Extract the (x, y) coordinate from the center of the cell holding the provided text.  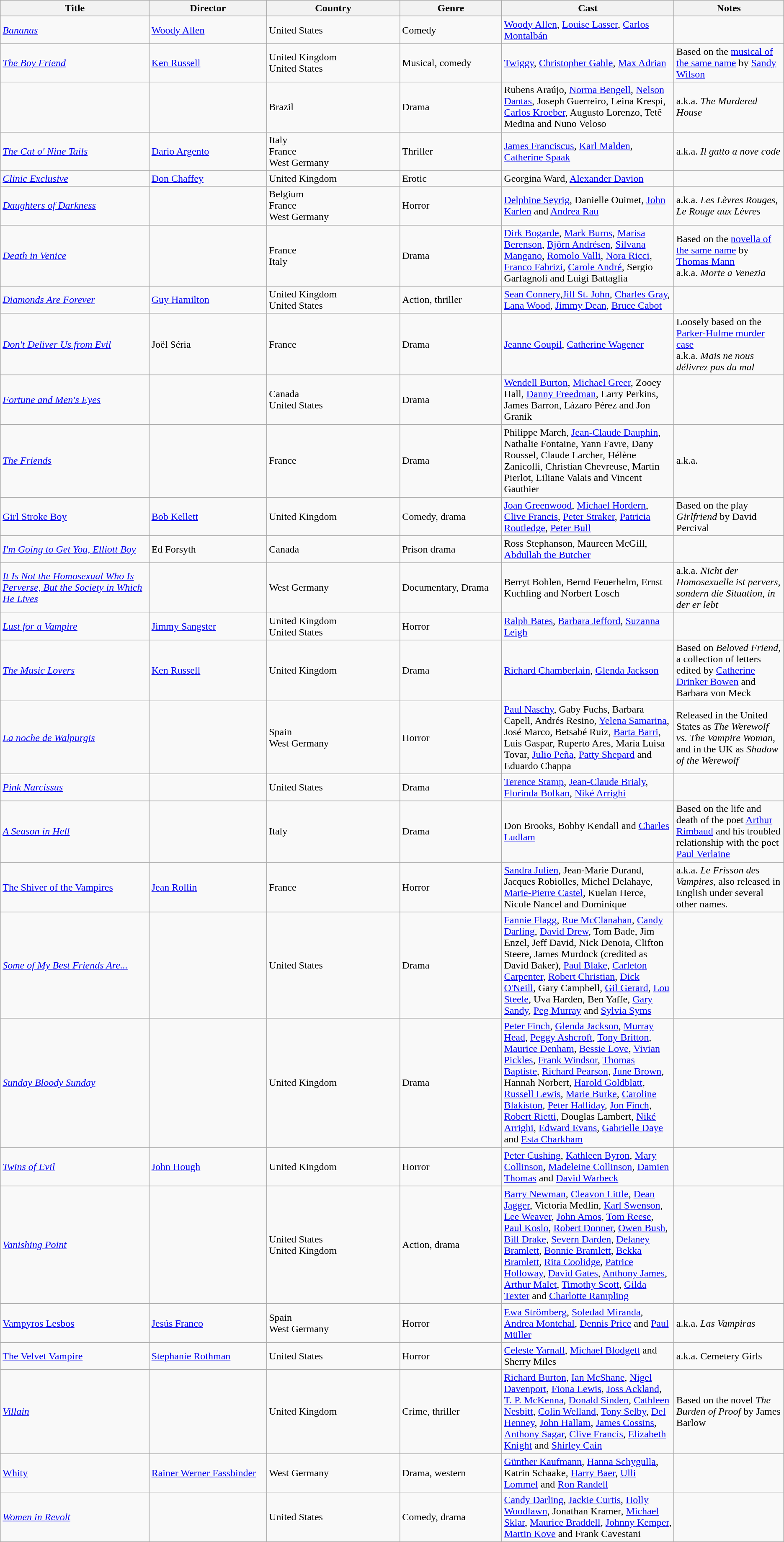
Terence Stamp, Jean-Claude Brialy, Florinda Bolkan, Niké Arrighi (588, 788)
Stephanie Rothman (208, 1356)
Canada (333, 550)
Twiggy, Christopher Gable, Max Adrian (588, 63)
Cast (588, 8)
Title (75, 8)
The Cat o' Nine Tails (75, 151)
Guy Hamilton (208, 300)
Vanishing Point (75, 1245)
Released in the United States as The Werewolf vs. The Vampire Woman, and in the UK as Shadow of the Werewolf (729, 737)
Drama, western (451, 1473)
Ed Forsyth (208, 550)
The Shiver of the Vampires (75, 887)
Candy Darling, Jackie Curtis, Holly Woodlawn, Jonathan Kramer, Michael Sklar, Maurice Braddell, Johnny Kemper, Martin Kove and Frank Cavestani (588, 1517)
Girl Stroke Boy (75, 516)
Whity (75, 1473)
a.k.a. Nicht der Homosexuelle ist pervers, sondern die Situation, in der er lebt (729, 588)
Bob Kellett (208, 516)
United StatesUnited Kingdom (333, 1245)
BelgiumFranceWest Germany (333, 206)
Pink Narcissus (75, 788)
The Velvet Vampire (75, 1356)
Jimmy Sangster (208, 627)
The Boy Friend (75, 63)
Joël Séria (208, 344)
It Is Not the Homosexual Who Is Perverse, But the Society in Which He Lives (75, 588)
Action, thriller (451, 300)
a.k.a. Il gatto a nove code (729, 151)
Berryt Bohlen, Bernd Feuerhelm, Ernst Kuchling and Norbert Losch (588, 588)
Brazil (333, 107)
Don't Deliver Us from Evil (75, 344)
Crime, thriller (451, 1411)
Twins of Evil (75, 1167)
The Friends (75, 461)
Based on the play Girlfriend by David Percival (729, 516)
Erotic (451, 178)
Georgina Ward, Alexander Davion (588, 178)
Loosely based on the Parker-Hulme murder casea.k.a. Mais ne nous délivrez pas du mal (729, 344)
La noche de Walpurgis (75, 737)
a.k.a. (729, 461)
James Franciscus, Karl Malden, Catherine Spaak (588, 151)
The Music Lovers (75, 671)
a.k.a. Les Lèvres Rouges, Le Rouge aux Lèvres (729, 206)
Jean Rollin (208, 887)
Based on Beloved Friend, a collection of letters edited by Catherine Drinker Bowen and Barbara von Meck (729, 671)
Documentary, Drama (451, 588)
FranceItaly (333, 256)
Fortune and Men's Eyes (75, 400)
CanadaUnited States (333, 400)
Jesús Franco (208, 1323)
Action, drama (451, 1245)
Wendell Burton, Michael Greer, Zooey Hall, Danny Freedman, Larry Perkins, James Barron, Lázaro Pérez and Jon Granik (588, 400)
Death in Venice (75, 256)
Clinic Exclusive (75, 178)
Sandra Julien, Jean-Marie Durand, Jacques Robiolles, Michel Delahaye, Marie-Pierre Castel, Kuelan Herce, Nicole Nancel and Dominique (588, 887)
A Season in Hell (75, 832)
Bananas (75, 30)
Ewa Strömberg, Soledad Miranda, Andrea Montchal, Dennis Price and Paul Müller (588, 1323)
Don Chaffey (208, 178)
Don Brooks, Bobby Kendall and Charles Ludlam (588, 832)
Rainer Werner Fassbinder (208, 1473)
Ross Stephanson, Maureen McGill, Abdullah the Butcher (588, 550)
Celeste Yarnall, Michael Blodgett and Sherry Miles (588, 1356)
Joan Greenwood, Michael Hordern, Clive Francis, Peter Straker, Patricia Routledge, Peter Bull (588, 516)
John Hough (208, 1167)
Some of My Best Friends Are... (75, 965)
Dario Argento (208, 151)
a.k.a. The Murdered House (729, 107)
Genre (451, 8)
Rubens Araújo, Norma Bengell, Nelson Dantas, Joseph Guerreiro, Leina Krespi, Carlos Kroeber, Augusto Lorenzo, Tetê Medina and Nuno Veloso (588, 107)
Comedy (451, 30)
Prison drama (451, 550)
Based on the novella of the same name by Thomas Manna.k.a. Morte a Venezia (729, 256)
Diamonds Are Forever (75, 300)
Woody Allen (208, 30)
Italy (333, 832)
Delphine Seyrig, Danielle Ouimet, John Karlen and Andrea Rau (588, 206)
Sunday Bloody Sunday (75, 1083)
Thriller (451, 151)
a.k.a. Cemetery Girls (729, 1356)
Women in Revolt (75, 1517)
a.k.a. Le Frisson des Vampires, also released in English under several other names. (729, 887)
Musical, comedy (451, 63)
Daughters of Darkness (75, 206)
Woody Allen, Louise Lasser, Carlos Montalbán (588, 30)
Villain (75, 1411)
ItalyFranceWest Germany (333, 151)
Vampyros Lesbos (75, 1323)
Based on the life and death of the poet Arthur Rimbaud and his troubled relationship with the poet Paul Verlaine (729, 832)
Jeanne Goupil, Catherine Wagener (588, 344)
Ralph Bates, Barbara Jefford, Suzanna Leigh (588, 627)
a.k.a. Las Vampiras (729, 1323)
Based on the musical of the same name by Sandy Wilson (729, 63)
Based on the novel The Burden of Proof by James Barlow (729, 1411)
Lust for a Vampire (75, 627)
I'm Going to Get You, Elliott Boy (75, 550)
Country (333, 8)
Peter Cushing, Kathleen Byron, Mary Collinson, Madeleine Collinson, Damien Thomas and David Warbeck (588, 1167)
Director (208, 8)
Sean Connery,Jill St. John, Charles Gray, Lana Wood, Jimmy Dean, Bruce Cabot (588, 300)
Notes (729, 8)
Richard Chamberlain, Glenda Jackson (588, 671)
Günther Kaufmann, Hanna Schygulla, Katrin Schaake, Harry Baer, Ulli Lommel and Ron Randell (588, 1473)
